From the cell containing the given text, extract its center point as [x, y] coordinate. 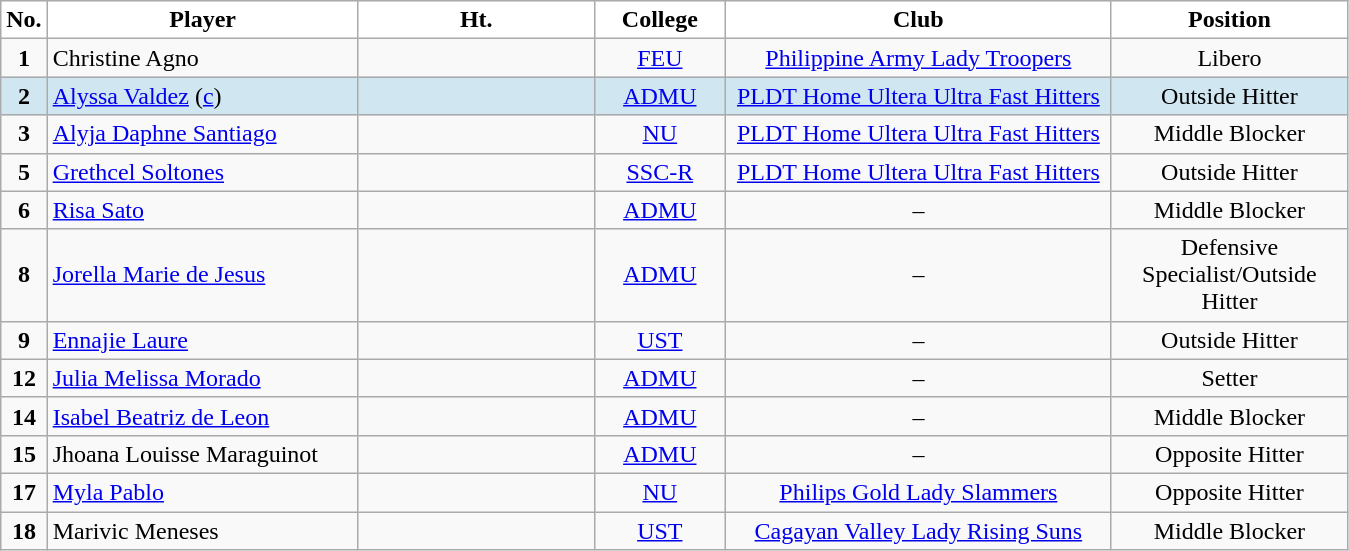
Christine Agno [202, 58]
College [660, 20]
14 [24, 416]
Grethcel Soltones [202, 172]
Libero [1229, 58]
Marivic Meneses [202, 531]
Isabel Beatriz de Leon [202, 416]
Cagayan Valley Lady Rising Suns [918, 531]
Risa Sato [202, 210]
3 [24, 134]
Defensive Specialist/Outside Hitter [1229, 275]
SSC-R [660, 172]
Julia Melissa Morado [202, 378]
Jorella Marie de Jesus [202, 275]
Position [1229, 20]
FEU [660, 58]
15 [24, 454]
12 [24, 378]
Philips Gold Lady Slammers [918, 492]
1 [24, 58]
9 [24, 340]
Alyja Daphne Santiago [202, 134]
Philippine Army Lady Troopers [918, 58]
8 [24, 275]
Jhoana Louisse Maraguinot [202, 454]
6 [24, 210]
Club [918, 20]
18 [24, 531]
17 [24, 492]
Myla Pablo [202, 492]
2 [24, 96]
Alyssa Valdez (c) [202, 96]
Player [202, 20]
Setter [1229, 378]
No. [24, 20]
5 [24, 172]
Ht. [476, 20]
Ennajie Laure [202, 340]
